Return (X, Y) of the center of cell containing provided text 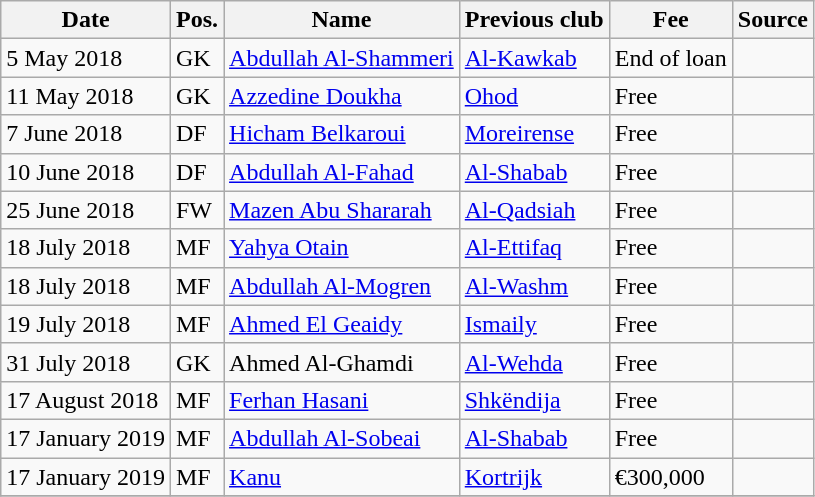
Date (86, 20)
Al-Kawkab (534, 58)
Al-Ettifaq (534, 248)
Source (772, 20)
Abdullah Al-Sobeai (342, 438)
17 August 2018 (86, 400)
Ohod (534, 96)
Ahmed El Geaidy (342, 324)
19 July 2018 (86, 324)
Shkëndija (534, 400)
Al-Wehda (534, 362)
Ferhan Hasani (342, 400)
Name (342, 20)
Abdullah Al-Mogren (342, 286)
Pos. (196, 20)
€300,000 (670, 477)
FW (196, 210)
10 June 2018 (86, 172)
31 July 2018 (86, 362)
End of loan (670, 58)
Kortrijk (534, 477)
Kanu (342, 477)
Ismaily (534, 324)
Al-Qadsiah (534, 210)
Azzedine Doukha (342, 96)
Abdullah Al-Fahad (342, 172)
Al-Washm (534, 286)
Yahya Otain (342, 248)
Fee (670, 20)
Previous club (534, 20)
25 June 2018 (86, 210)
Abdullah Al-Shammeri (342, 58)
Mazen Abu Shararah (342, 210)
5 May 2018 (86, 58)
Ahmed Al-Ghamdi (342, 362)
7 June 2018 (86, 134)
11 May 2018 (86, 96)
Hicham Belkaroui (342, 134)
Moreirense (534, 134)
